Identify which cell holds the provided text, then report its (x, y) central coordinate. 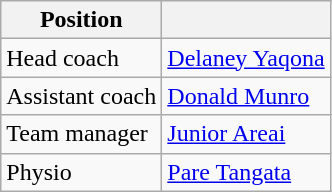
Assistant coach (82, 96)
Donald Munro (246, 96)
Pare Tangata (246, 172)
Delaney Yaqona (246, 58)
Head coach (82, 58)
Team manager (82, 134)
Junior Areai (246, 134)
Position (82, 20)
Physio (82, 172)
